Find where the given text appears and provide that cell's center as [x, y] coordinate. 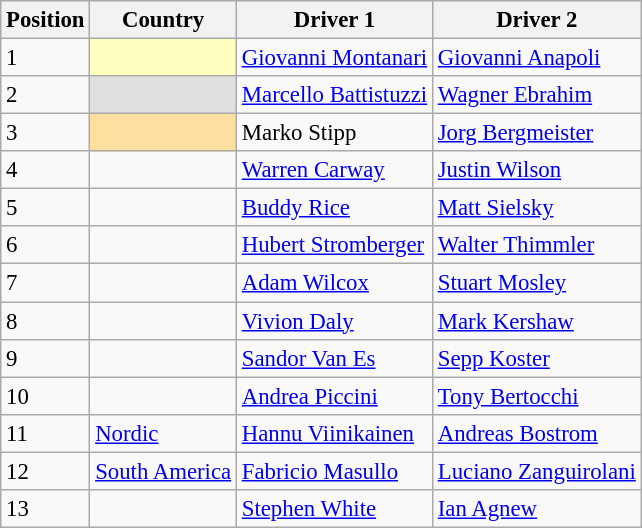
Buddy Rice [334, 208]
Giovanni Montanari [334, 58]
Adam Wilcox [334, 283]
3 [46, 133]
Marko Stipp [334, 133]
Country [164, 20]
Mark Kershaw [536, 321]
Justin Wilson [536, 170]
Marcello Battistuzzi [334, 95]
Jorg Bergmeister [536, 133]
2 [46, 95]
Wagner Ebrahim [536, 95]
Sandor Van Es [334, 358]
5 [46, 208]
4 [46, 170]
7 [46, 283]
13 [46, 509]
Vivion Daly [334, 321]
Giovanni Anapoli [536, 58]
Stephen White [334, 509]
Hannu Viinikainen [334, 433]
Matt Sielsky [536, 208]
6 [46, 245]
South America [164, 471]
Walter Thimmler [536, 245]
Tony Bertocchi [536, 396]
Stuart Mosley [536, 283]
11 [46, 433]
Sepp Koster [536, 358]
Ian Agnew [536, 509]
10 [46, 396]
1 [46, 58]
12 [46, 471]
Warren Carway [334, 170]
Fabricio Masullo [334, 471]
Andrea Piccini [334, 396]
Andreas Bostrom [536, 433]
Driver 1 [334, 20]
Position [46, 20]
Driver 2 [536, 20]
8 [46, 321]
9 [46, 358]
Luciano Zanguirolani [536, 471]
Hubert Stromberger [334, 245]
Nordic [164, 433]
